Capture the cell that displays the provided text and extract its [X, Y] central coordinate. 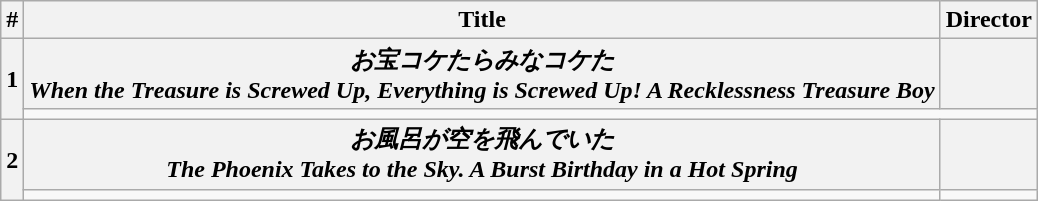
Title [482, 20]
2 [12, 160]
お風呂が空を飛んでいたThe Phoenix Takes to the Sky. A Burst Birthday in a Hot Spring [482, 154]
1 [12, 80]
# [12, 20]
Director [988, 20]
お宝コケたらみなコケたWhen the Treasure is Screwed Up, Everything is Screwed Up! A Recklessness Treasure Boy [482, 74]
